Return the (X, Y) coordinate for the center point of the cell that contains the specified text.  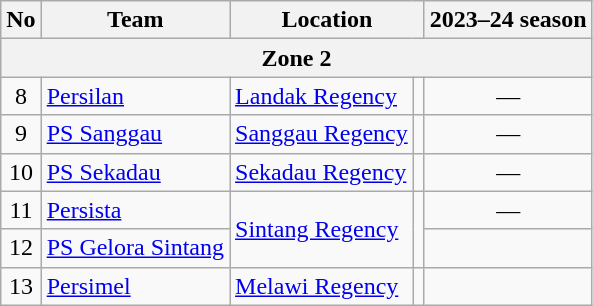
Location (328, 20)
Melawi Regency (322, 286)
Sekadau Regency (322, 172)
13 (21, 286)
2023–24 season (508, 20)
Persista (135, 210)
10 (21, 172)
8 (21, 96)
Landak Regency (322, 96)
No (21, 20)
PS Gelora Sintang (135, 248)
Sanggau Regency (322, 134)
12 (21, 248)
Persilan (135, 96)
Team (135, 20)
11 (21, 210)
Zone 2 (296, 58)
PS Sanggau (135, 134)
PS Sekadau (135, 172)
Persimel (135, 286)
9 (21, 134)
Sintang Regency (322, 229)
